Scan for the cell matching the given text and deliver its (x, y) coordinate at center. 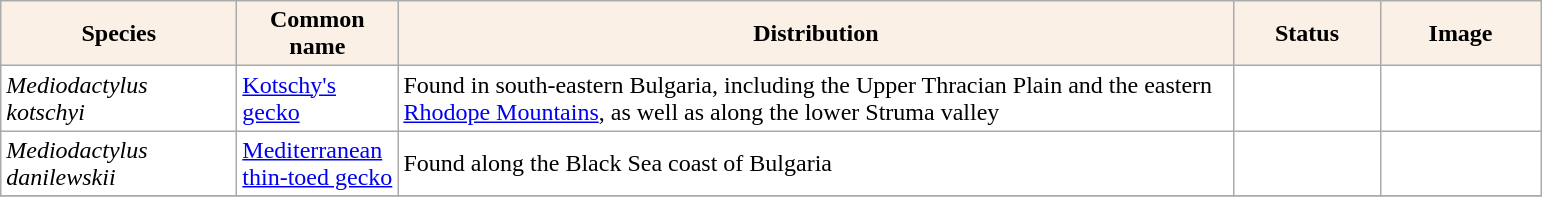
Common name (318, 34)
Kotschy's gecko (318, 98)
Found in south-eastern Bulgaria, including the Upper Thracian Plain and the eastern Rhodope Mountains, as well as along the lower Struma valley (816, 98)
Found along the Black Sea coast of Bulgaria (816, 164)
Mediodactylus kotschyi (119, 98)
Distribution (816, 34)
Status (1307, 34)
Image (1460, 34)
Mediterranean thin-toed gecko (318, 164)
Species (119, 34)
Mediodactylus danilewskii (119, 164)
